Find where the given text appears and provide that cell's center as [X, Y] coordinate. 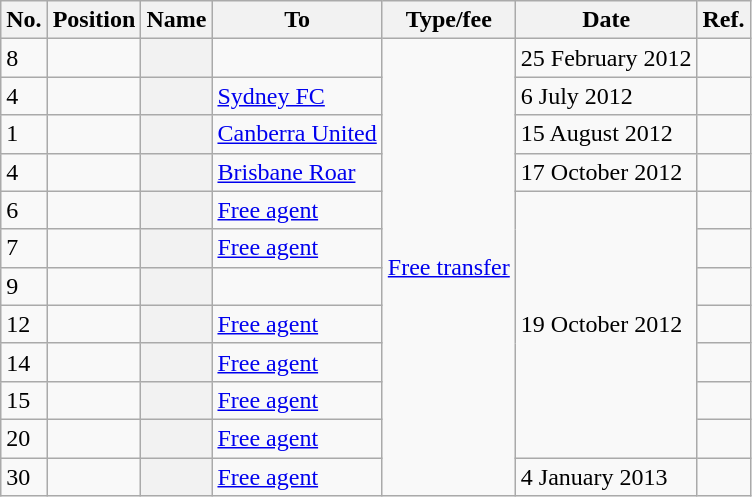
9 [24, 286]
6 July 2012 [606, 96]
7 [24, 248]
Brisbane Roar [297, 172]
15 [24, 400]
1 [24, 134]
14 [24, 362]
25 February 2012 [606, 58]
6 [24, 210]
Sydney FC [297, 96]
30 [24, 477]
Position [94, 20]
Type/fee [448, 20]
Canberra United [297, 134]
8 [24, 58]
Free transfer [448, 268]
12 [24, 324]
17 October 2012 [606, 172]
15 August 2012 [606, 134]
No. [24, 20]
Date [606, 20]
19 October 2012 [606, 324]
4 January 2013 [606, 477]
Name [176, 20]
20 [24, 438]
To [297, 20]
Ref. [724, 20]
